Identify which cell holds the provided text, then report its [X, Y] central coordinate. 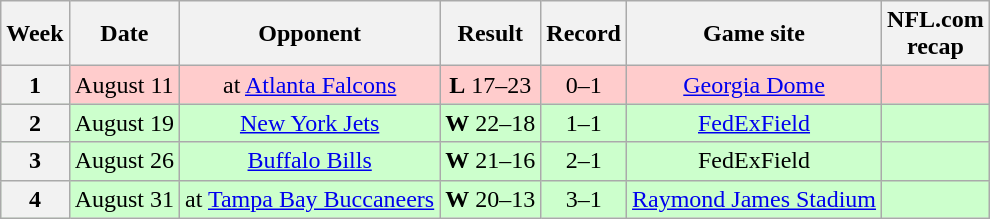
W 20–13 [490, 199]
0–1 [584, 85]
Georgia Dome [754, 85]
August 11 [124, 85]
L 17–23 [490, 85]
at Tampa Bay Buccaneers [310, 199]
W 21–16 [490, 161]
1–1 [584, 123]
W 22–18 [490, 123]
2 [35, 123]
August 19 [124, 123]
Week [35, 34]
1 [35, 85]
Game site [754, 34]
New York Jets [310, 123]
3 [35, 161]
at Atlanta Falcons [310, 85]
Date [124, 34]
Raymond James Stadium [754, 199]
4 [35, 199]
Result [490, 34]
Record [584, 34]
2–1 [584, 161]
August 26 [124, 161]
August 31 [124, 199]
3–1 [584, 199]
Opponent [310, 34]
NFL.comrecap [936, 34]
Buffalo Bills [310, 161]
